Return (X, Y) of the center of cell containing provided text 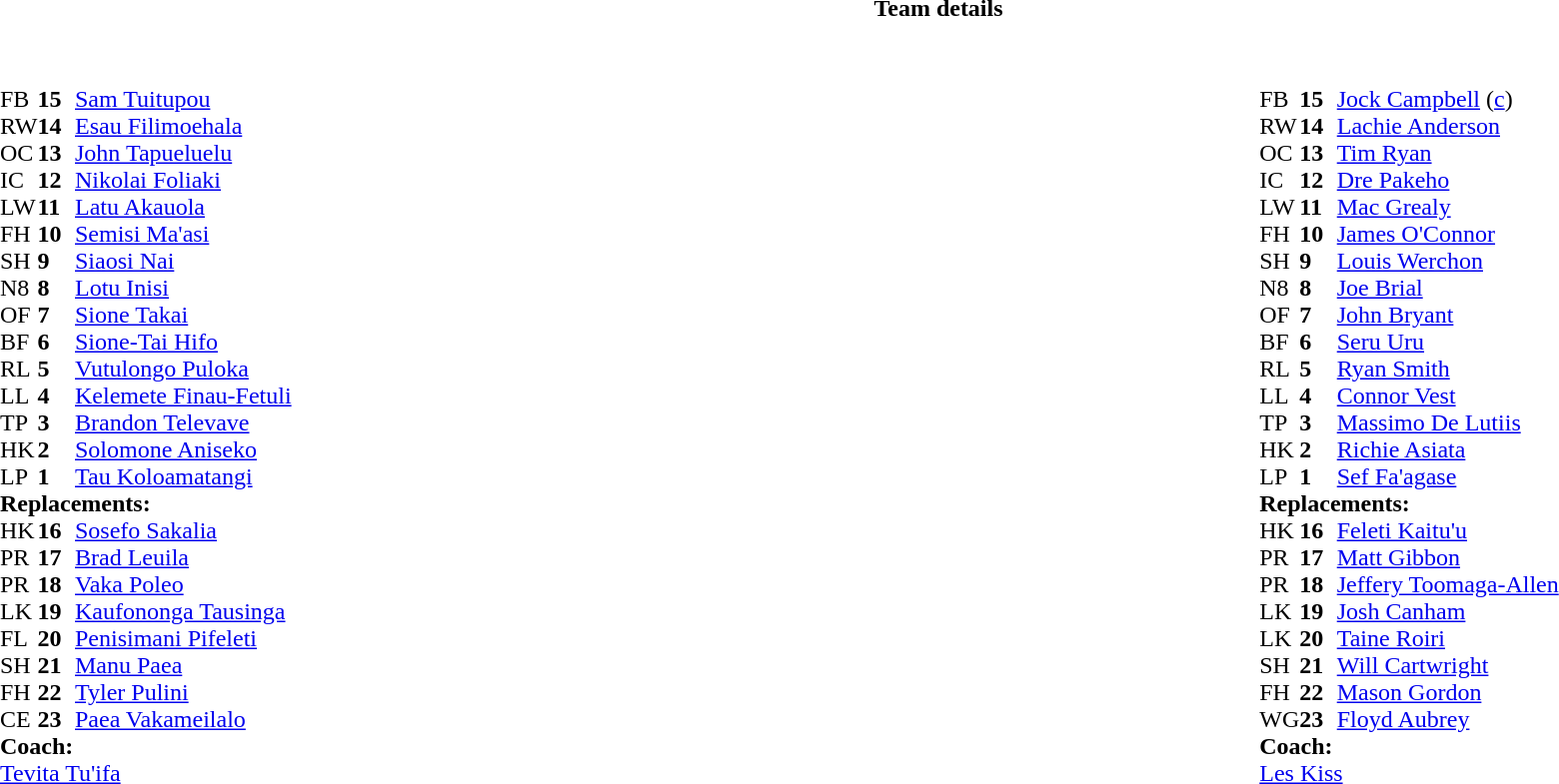
Siaosi Nai (184, 262)
Vutulongo Puloka (184, 370)
Matt Gibbon (1448, 557)
Nikolai Foliaki (184, 180)
James O'Connor (1448, 234)
Lachie Anderson (1448, 126)
Vaka Poleo (184, 585)
Richie Asiata (1448, 449)
Connor Vest (1448, 395)
Kelemete Finau-Fetuli (184, 395)
Feleti Kaitu'u (1448, 531)
Kaufononga Tausinga (184, 611)
Jeffery Toomaga-Allen (1448, 585)
John Tapueluelu (184, 154)
Sione Takai (184, 316)
CE (19, 719)
Josh Canham (1448, 611)
Tyler Pulini (184, 693)
Massimo De Lutiis (1448, 423)
Dre Pakeho (1448, 180)
Sosefo Sakalia (184, 531)
Tau Koloamatangi (184, 477)
Lotu Inisi (184, 288)
WG (1279, 719)
Paea Vakameilalo (184, 719)
Penisimani Pifeleti (184, 639)
Mac Grealy (1448, 208)
Semisi Ma'asi (184, 234)
Brandon Televave (184, 423)
Solomone Aniseko (184, 449)
Seru Uru (1448, 342)
Joe Brial (1448, 288)
Sef Fa'agase (1448, 477)
Brad Leuila (184, 557)
Sam Tuitupou (184, 100)
Taine Roiri (1448, 639)
Floyd Aubrey (1448, 719)
Latu Akauola (184, 208)
Manu Paea (184, 665)
Louis Werchon (1448, 262)
FL (19, 639)
John Bryant (1448, 316)
Mason Gordon (1448, 693)
Will Cartwright (1448, 665)
Jock Campbell (c) (1448, 100)
Ryan Smith (1448, 370)
Sione-Tai Hifo (184, 342)
Tim Ryan (1448, 154)
Esau Filimoehala (184, 126)
